Return the [X, Y] coordinate for the center point of the cell that contains the specified text.  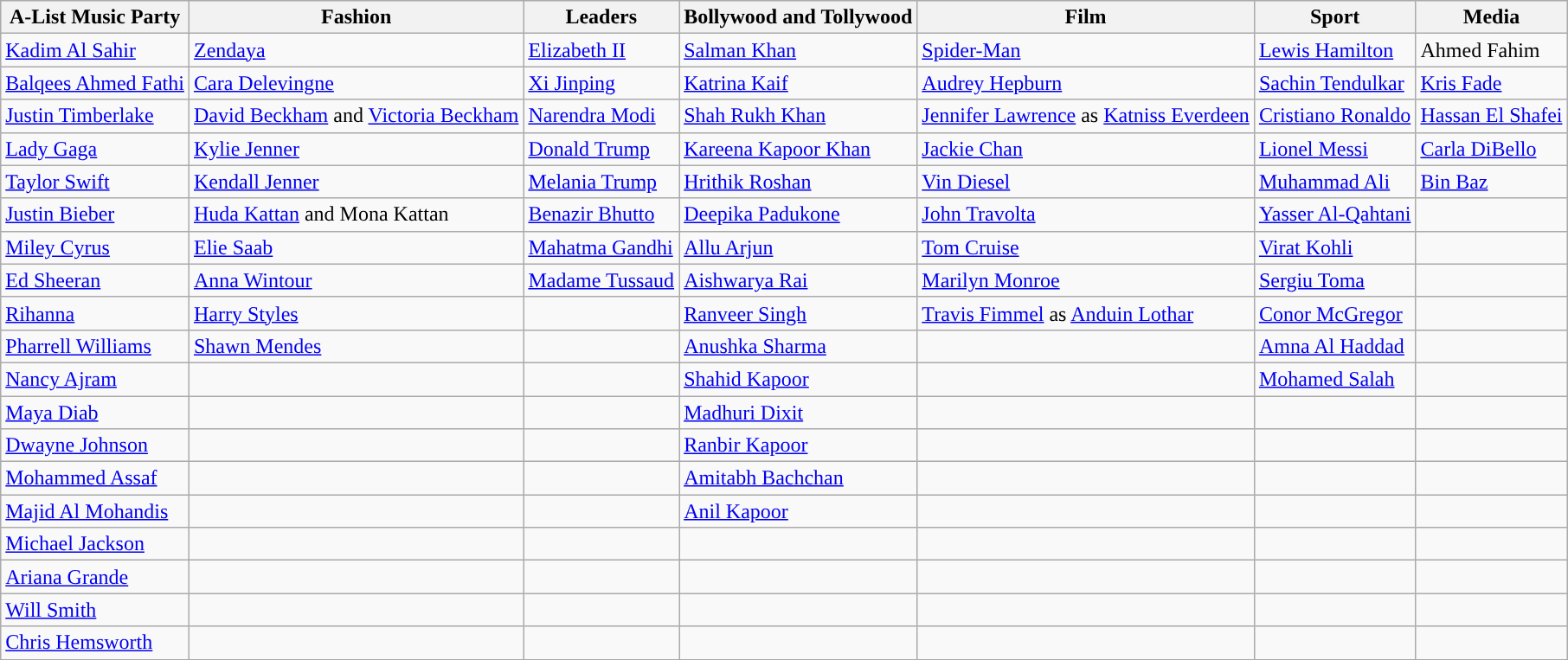
David Beckham and Victoria Beckham [356, 116]
Muhammad Ali [1334, 182]
Michael Jackson [95, 544]
Anushka Sharma [798, 346]
Mahatma Gandhi [601, 247]
Carla DiBello [1492, 149]
Shah Rukh Khan [798, 116]
Lionel Messi [1334, 149]
Kareena Kapoor Khan [798, 149]
Jennifer Lawrence as Katniss Everdeen [1086, 116]
Ranbir Kapoor [798, 445]
Huda Kattan and Mona Kattan [356, 215]
Rihanna [95, 313]
Miley Cyrus [95, 247]
John Travolta [1086, 215]
Marilyn Monroe [1086, 280]
Lady Gaga [95, 149]
Allu Arjun [798, 247]
Amitabh Bachchan [798, 478]
Justin Bieber [95, 215]
Will Smith [95, 610]
Leaders [601, 17]
Elizabeth II [601, 50]
Balqees Ahmed Fathi [95, 83]
Ed Sheeran [95, 280]
Shawn Mendes [356, 346]
Pharrell Williams [95, 346]
Sachin Tendulkar [1334, 83]
Zendaya [356, 50]
Majid Al Mohandis [95, 511]
Audrey Hepburn [1086, 83]
Cristiano Ronaldo [1334, 116]
Madhuri Dixit [798, 413]
Cara Delevingne [356, 83]
Film [1086, 17]
Kylie Jenner [356, 149]
Lewis Hamilton [1334, 50]
Kendall Jenner [356, 182]
Elie Saab [356, 247]
Ahmed Fahim [1492, 50]
Kris Fade [1492, 83]
Harry Styles [356, 313]
Hrithik Roshan [798, 182]
Xi Jinping [601, 83]
Anna Wintour [356, 280]
Yasser Al-Qahtani [1334, 215]
Salman Khan [798, 50]
Aishwarya Rai [798, 280]
Spider-Man [1086, 50]
Donald Trump [601, 149]
Virat Kohli [1334, 247]
Sport [1334, 17]
Bollywood and Tollywood [798, 17]
Deepika Padukone [798, 215]
Madame Tussaud [601, 280]
Sergiu Toma [1334, 280]
Chris Hemsworth [95, 643]
Narendra Modi [601, 116]
Jackie Chan [1086, 149]
Kadim Al Sahir [95, 50]
Melania Trump [601, 182]
Shahid Kapoor [798, 379]
Benazir Bhutto [601, 215]
Media [1492, 17]
Justin Timberlake [95, 116]
Ariana Grande [95, 577]
Nancy Ajram [95, 379]
Fashion [356, 17]
Vin Diesel [1086, 182]
Dwayne Johnson [95, 445]
Maya Diab [95, 413]
Mohamed Salah [1334, 379]
Tom Cruise [1086, 247]
Hassan El Shafei [1492, 116]
Amna Al Haddad [1334, 346]
Anil Kapoor [798, 511]
Bin Baz [1492, 182]
A-List Music Party [95, 17]
Travis Fimmel as Anduin Lothar [1086, 313]
Katrina Kaif [798, 83]
Ranveer Singh [798, 313]
Conor McGregor [1334, 313]
Taylor Swift [95, 182]
Mohammed Assaf [95, 478]
